Detect which cell encompasses the target text, then output its [x, y] center coordinate. 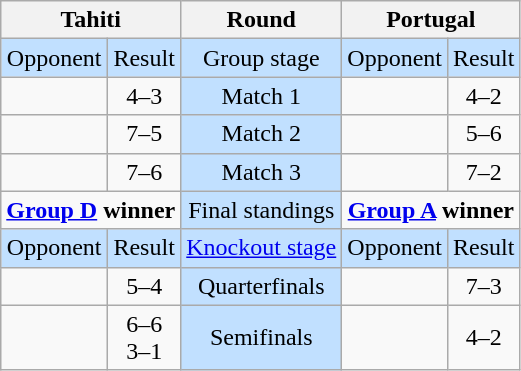
Group A winner [431, 210]
7–2 [483, 172]
Match 1 [262, 96]
6–6 3–1 [144, 338]
7–5 [144, 134]
Tahiti [91, 20]
Semifinals [262, 338]
7–6 [144, 172]
Knockout stage [262, 248]
Match 3 [262, 172]
Round [262, 20]
Quarterfinals [262, 286]
7–3 [483, 286]
5–4 [144, 286]
5–6 [483, 134]
Match 2 [262, 134]
Portugal [431, 20]
Group stage [262, 58]
Group D winner [91, 210]
4–3 [144, 96]
Final standings [262, 210]
